Locate the cell with the specified text and output its [x, y] center coordinate. 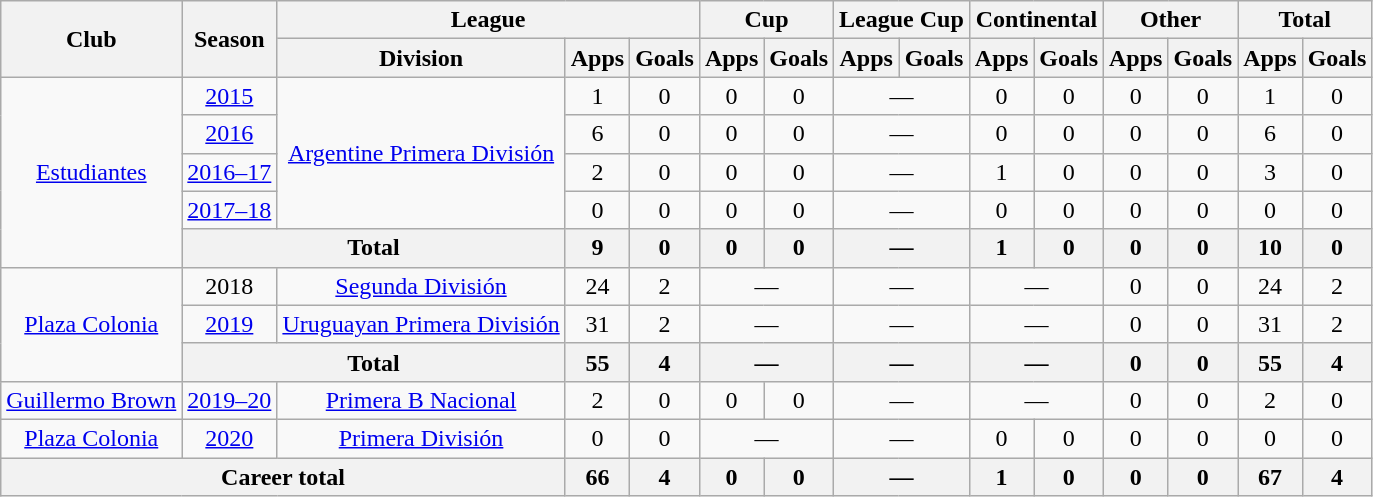
Segunda División [421, 286]
2019 [230, 324]
2020 [230, 438]
2015 [230, 96]
2019–20 [230, 400]
Club [92, 39]
Continental [1036, 20]
Estudiantes [92, 172]
2016 [230, 134]
Argentine Primera División [421, 153]
Guillermo Brown [92, 400]
2017–18 [230, 210]
League Cup [902, 20]
Division [421, 58]
10 [1270, 248]
2018 [230, 286]
67 [1270, 477]
3 [1270, 172]
Other [1171, 20]
Primera B Nacional [421, 400]
2016–17 [230, 172]
Season [230, 39]
9 [597, 248]
League [488, 20]
Primera División [421, 438]
Uruguayan Primera División [421, 324]
Cup [766, 20]
Career total [283, 477]
66 [597, 477]
